Return the [x, y] coordinate for the center point of the cell that contains the specified text.  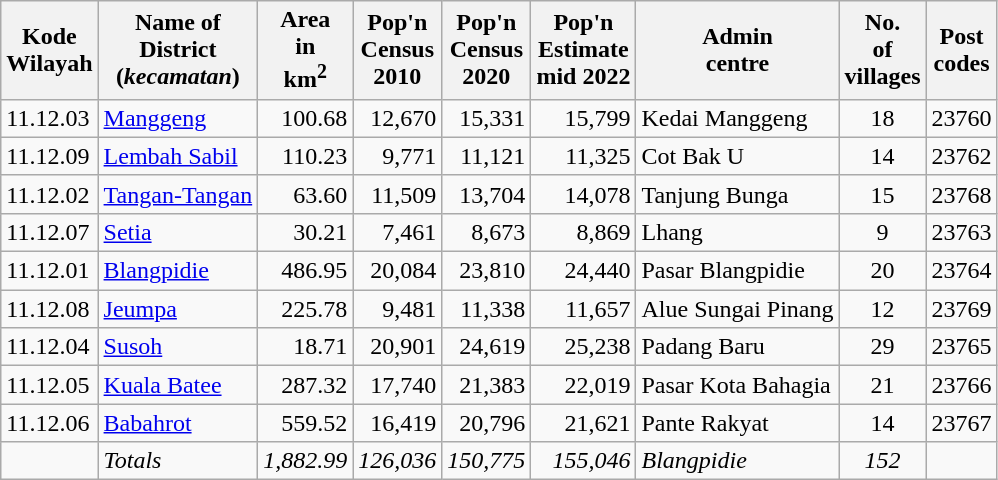
13,704 [486, 194]
KodeWilayah [50, 50]
486.95 [306, 271]
Kuala Batee [178, 385]
15 [882, 194]
29 [882, 347]
Pop'nEstimatemid 2022 [584, 50]
11,338 [486, 309]
Manggeng [178, 118]
11.12.09 [50, 156]
Name ofDistrict(kecamatan) [178, 50]
20,796 [486, 423]
23762 [962, 156]
Tangan-Tangan [178, 194]
Admin centre [738, 50]
14,078 [584, 194]
21,621 [584, 423]
11.12.06 [50, 423]
23767 [962, 423]
Tanjung Bunga [738, 194]
30.21 [306, 232]
11,509 [398, 194]
Kedai Manggeng [738, 118]
11,657 [584, 309]
11,121 [486, 156]
Pasar Kota Bahagia [738, 385]
110.23 [306, 156]
18 [882, 118]
23760 [962, 118]
287.32 [306, 385]
Pop'nCensus2020 [486, 50]
Lembah Sabil [178, 156]
11.12.02 [50, 194]
11.12.05 [50, 385]
24,440 [584, 271]
11.12.03 [50, 118]
15,799 [584, 118]
11.12.07 [50, 232]
23764 [962, 271]
9,481 [398, 309]
100.68 [306, 118]
Pop'nCensus2010 [398, 50]
15,331 [486, 118]
Cot Bak U [738, 156]
150,775 [486, 461]
23,810 [486, 271]
Padang Baru [738, 347]
25,238 [584, 347]
No. ofvillages [882, 50]
11.12.08 [50, 309]
9,771 [398, 156]
16,419 [398, 423]
23766 [962, 385]
20,084 [398, 271]
Lhang [738, 232]
11.12.01 [50, 271]
12,670 [398, 118]
24,619 [486, 347]
Totals [178, 461]
21,383 [486, 385]
63.60 [306, 194]
11,325 [584, 156]
1,882.99 [306, 461]
126,036 [398, 461]
Susoh [178, 347]
21 [882, 385]
18.71 [306, 347]
Pante Rakyat [738, 423]
20 [882, 271]
Pasar Blangpidie [738, 271]
152 [882, 461]
Jeumpa [178, 309]
23768 [962, 194]
155,046 [584, 461]
225.78 [306, 309]
Babahrot [178, 423]
7,461 [398, 232]
Alue Sungai Pinang [738, 309]
8,673 [486, 232]
23763 [962, 232]
17,740 [398, 385]
22,019 [584, 385]
8,869 [584, 232]
23769 [962, 309]
Postcodes [962, 50]
11.12.04 [50, 347]
20,901 [398, 347]
559.52 [306, 423]
12 [882, 309]
9 [882, 232]
Area in km2 [306, 50]
Setia [178, 232]
23765 [962, 347]
